Capture the cell that displays the provided text and extract its [x, y] central coordinate. 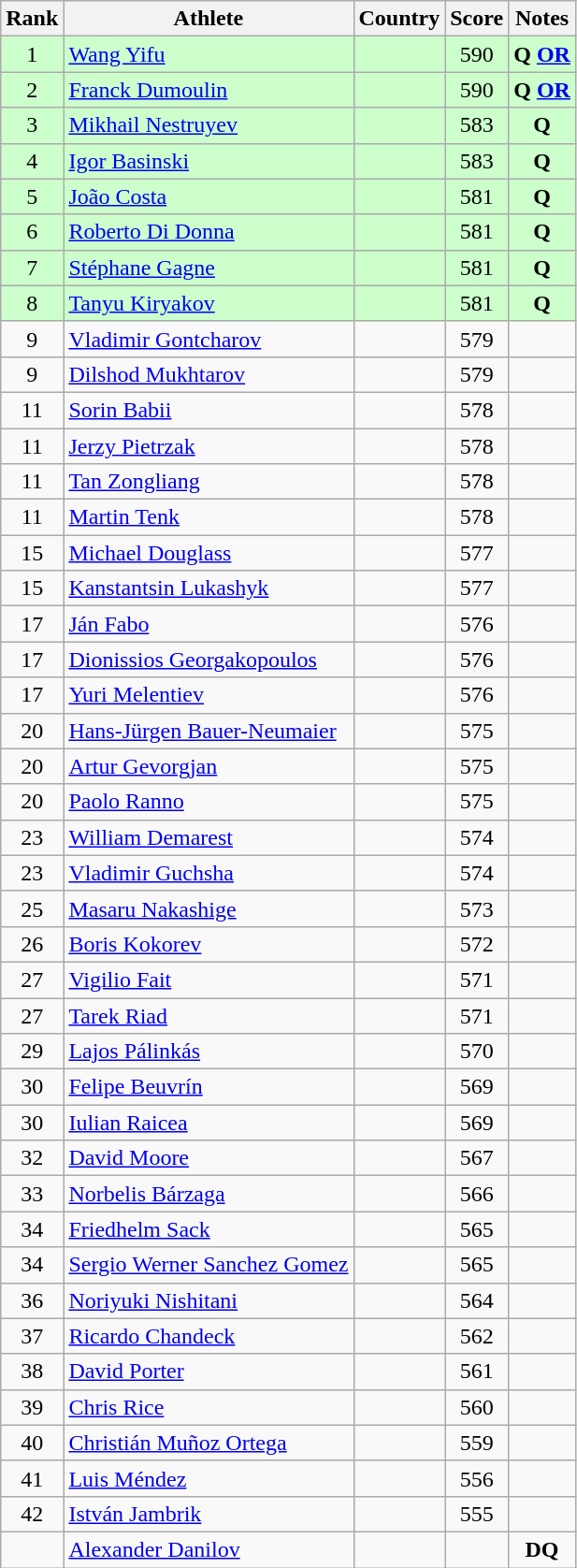
40 [32, 1443]
564 [477, 1300]
Stéphane Gagne [209, 268]
4 [32, 161]
36 [32, 1300]
Ricardo Chandeck [209, 1336]
Felipe Beuvrín [209, 1087]
Score [477, 19]
Tanyu Kiryakov [209, 303]
566 [477, 1194]
Tan Zongliang [209, 482]
3 [32, 125]
Roberto Di Donna [209, 232]
William Demarest [209, 837]
Franck Dumoulin [209, 90]
33 [32, 1194]
37 [32, 1336]
Ján Fabo [209, 624]
Paolo Ranno [209, 802]
25 [32, 908]
Iulian Raicea [209, 1123]
39 [32, 1407]
Chris Rice [209, 1407]
Luis Méndez [209, 1478]
Sorin Babii [209, 410]
Igor Basinski [209, 161]
2 [32, 90]
Michael Douglass [209, 553]
Norbelis Bárzaga [209, 1194]
Masaru Nakashige [209, 908]
István Jambrik [209, 1514]
Notes [542, 19]
570 [477, 1052]
Yuri Melentiev [209, 695]
David Porter [209, 1372]
Friedhelm Sack [209, 1229]
David Moore [209, 1158]
Christián Muñoz Ortega [209, 1443]
Vigilio Fait [209, 980]
Mikhail Nestruyev [209, 125]
Artur Gevorgjan [209, 766]
562 [477, 1336]
26 [32, 944]
João Costa [209, 196]
Vladimir Gontcharov [209, 339]
Martin Tenk [209, 517]
Vladimir Guchsha [209, 873]
572 [477, 944]
6 [32, 232]
Dionissios Georgakopoulos [209, 660]
556 [477, 1478]
Sergio Werner Sanchez Gomez [209, 1265]
8 [32, 303]
Kanstantsin Lukashyk [209, 588]
Tarek Riad [209, 1015]
Wang Yifu [209, 54]
DQ [542, 1549]
Noriyuki Nishitani [209, 1300]
Dilshod Mukhtarov [209, 374]
561 [477, 1372]
Alexander Danilov [209, 1549]
42 [32, 1514]
Lajos Pálinkás [209, 1052]
7 [32, 268]
560 [477, 1407]
559 [477, 1443]
Jerzy Pietrzak [209, 446]
Hans-Jürgen Bauer-Neumaier [209, 731]
Athlete [209, 19]
573 [477, 908]
567 [477, 1158]
Rank [32, 19]
32 [32, 1158]
29 [32, 1052]
38 [32, 1372]
1 [32, 54]
Country [399, 19]
5 [32, 196]
41 [32, 1478]
Boris Kokorev [209, 944]
555 [477, 1514]
